For the text-containing cell, return its midpoint in [x, y] coordinate format. 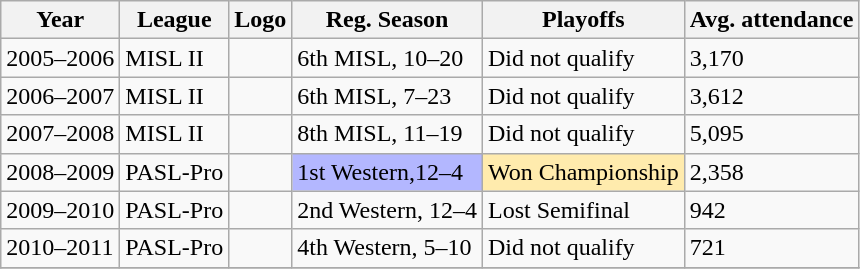
942 [772, 210]
2005–2006 [60, 58]
2009–2010 [60, 210]
6th MISL, 10–20 [388, 58]
Playoffs [583, 20]
Won Championship [583, 172]
721 [772, 248]
Year [60, 20]
2008–2009 [60, 172]
League [174, 20]
6th MISL, 7–23 [388, 96]
2,358 [772, 172]
4th Western, 5–10 [388, 248]
2006–2007 [60, 96]
Logo [260, 20]
3,612 [772, 96]
1st Western,12–4 [388, 172]
2010–2011 [60, 248]
5,095 [772, 134]
Avg. attendance [772, 20]
Lost Semifinal [583, 210]
Reg. Season [388, 20]
3,170 [772, 58]
2nd Western, 12–4 [388, 210]
2007–2008 [60, 134]
8th MISL, 11–19 [388, 134]
